Output the [X, Y] coordinate of the center of the cell containing the given text.  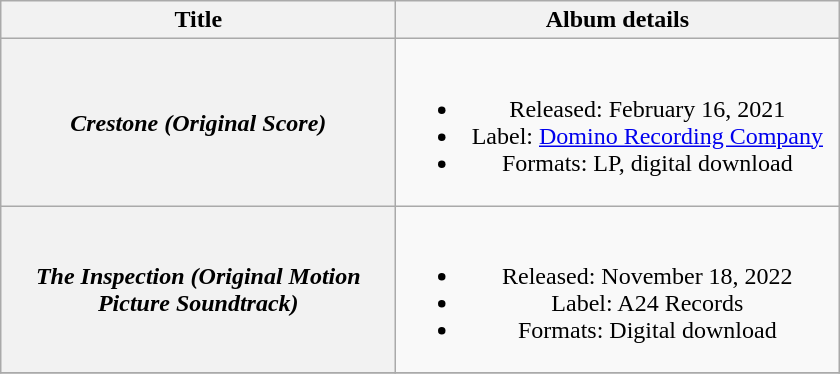
Title [198, 20]
The Inspection (Original Motion Picture Soundtrack) [198, 290]
Released: February 16, 2021Label: Domino Recording CompanyFormats: LP, digital download [618, 122]
Released: November 18, 2022Label: A24 RecordsFormats: Digital download [618, 290]
Album details [618, 20]
Crestone (Original Score) [198, 122]
